Detect which cell encompasses the target text, then output its (x, y) center coordinate. 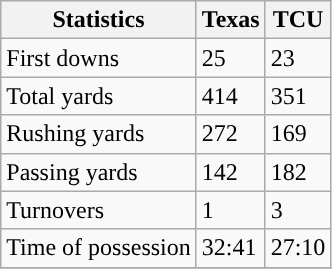
32:41 (230, 248)
Time of possession (99, 248)
142 (230, 172)
Rushing yards (99, 134)
351 (298, 96)
Statistics (99, 20)
Total yards (99, 96)
Turnovers (99, 210)
1 (230, 210)
182 (298, 172)
25 (230, 58)
Passing yards (99, 172)
272 (230, 134)
23 (298, 58)
First downs (99, 58)
27:10 (298, 248)
3 (298, 210)
TCU (298, 20)
414 (230, 96)
169 (298, 134)
Texas (230, 20)
